Determine the [x, y] coordinate at the center of the cell enclosing the given text.  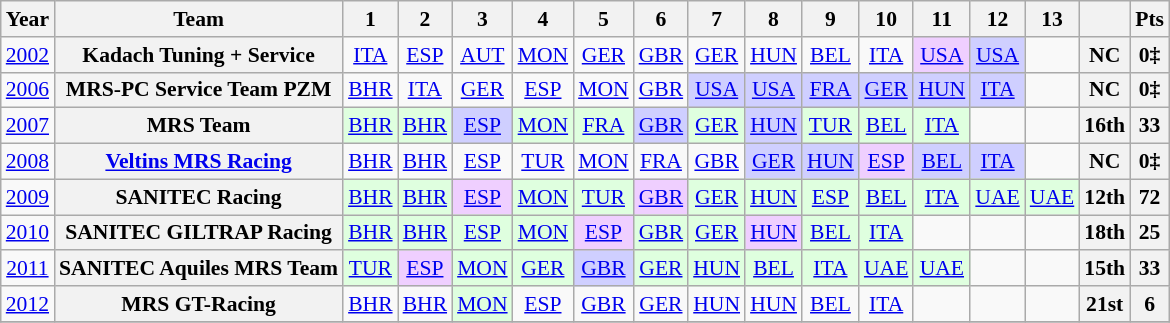
2 [426, 19]
MRS-PC Service Team PZM [198, 90]
SANITEC GILTRAP Racing [198, 233]
8 [774, 19]
2006 [28, 90]
2002 [28, 55]
Pts [1150, 19]
2012 [28, 304]
11 [942, 19]
10 [886, 19]
9 [830, 19]
Veltins MRS Racing [198, 162]
1 [370, 19]
MRS GT-Racing [198, 304]
5 [604, 19]
2011 [28, 269]
25 [1150, 233]
SANITEC Racing [198, 197]
2010 [28, 233]
21st [1104, 304]
72 [1150, 197]
Kadach Tuning + Service [198, 55]
2007 [28, 126]
16th [1104, 126]
18th [1104, 233]
AUT [482, 55]
7 [716, 19]
Team [198, 19]
4 [544, 19]
SANITEC Aquiles MRS Team [198, 269]
12th [1104, 197]
2008 [28, 162]
2009 [28, 197]
Year [28, 19]
12 [997, 19]
MRS Team [198, 126]
3 [482, 19]
15th [1104, 269]
13 [1052, 19]
